Extract the (x, y) coordinate from the center of the cell holding the provided text.  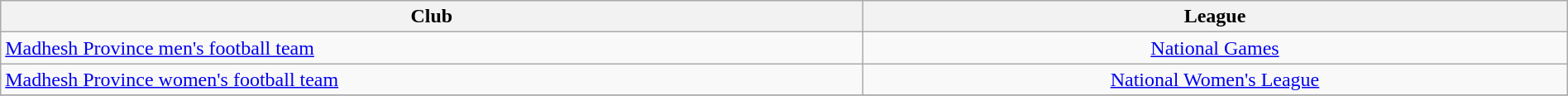
League (1216, 17)
Madhesh Province women's football team (432, 79)
National Women's League (1216, 79)
Madhesh Province men's football team (432, 48)
Club (432, 17)
National Games (1216, 48)
